Return [x, y] of the center of cell containing provided text 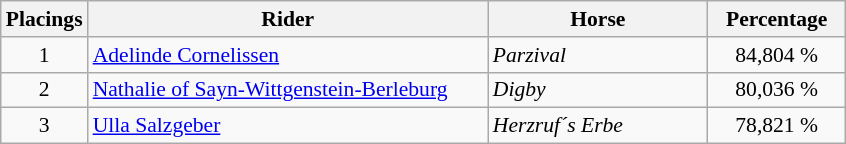
Nathalie of Sayn-Wittgenstein-Berleburg [288, 90]
Parzival [598, 55]
Herzruf´s Erbe [598, 126]
2 [44, 90]
Rider [288, 19]
Placings [44, 19]
Percentage [777, 19]
3 [44, 126]
78,821 % [777, 126]
Digby [598, 90]
Adelinde Cornelissen [288, 55]
80,036 % [777, 90]
Ulla Salzgeber [288, 126]
1 [44, 55]
84,804 % [777, 55]
Horse [598, 19]
